Provide the [x, y] coordinate of the cell's center where the given text is located.  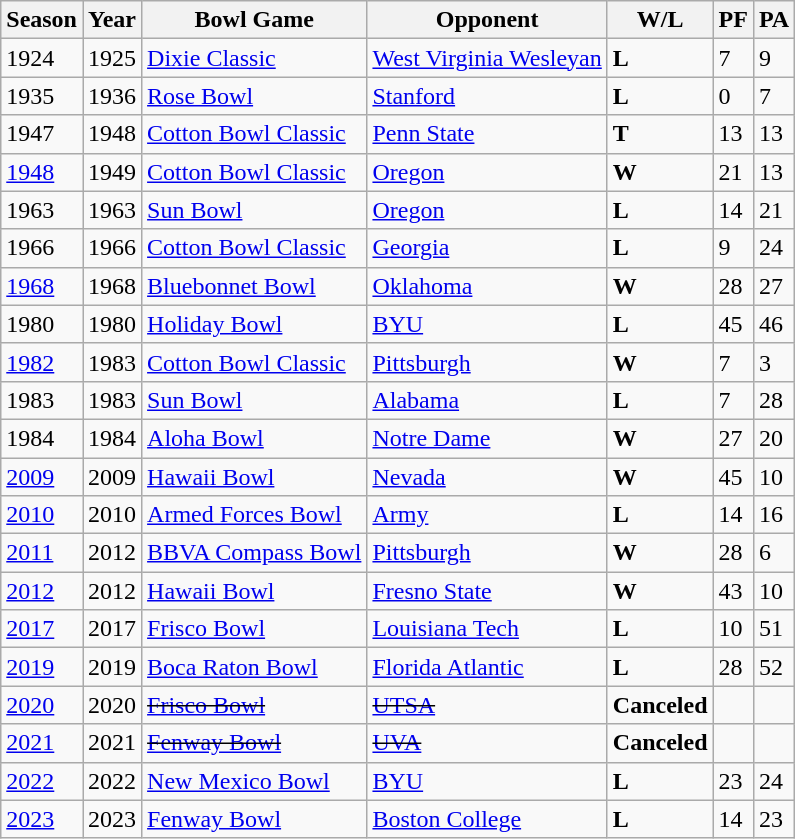
W/L [660, 20]
UVA [487, 743]
2011 [42, 553]
1935 [42, 96]
1947 [42, 134]
Bowl Game [254, 20]
Boston College [487, 819]
3 [774, 362]
Notre Dame [487, 438]
20 [774, 438]
BBVA Compass Bowl [254, 553]
0 [733, 96]
Nevada [487, 477]
Aloha Bowl [254, 438]
Georgia [487, 248]
Fresno State [487, 591]
51 [774, 629]
Louisiana Tech [487, 629]
Season [42, 20]
43 [733, 591]
PA [774, 20]
1949 [112, 172]
Bluebonnet Bowl [254, 286]
UTSA [487, 705]
Army [487, 515]
1924 [42, 58]
Rose Bowl [254, 96]
Year [112, 20]
Armed Forces Bowl [254, 515]
1936 [112, 96]
Dixie Classic [254, 58]
Boca Raton Bowl [254, 667]
Florida Atlantic [487, 667]
Penn State [487, 134]
PF [733, 20]
Stanford [487, 96]
16 [774, 515]
1925 [112, 58]
T [660, 134]
Opponent [487, 20]
6 [774, 553]
Holiday Bowl [254, 324]
Oklahoma [487, 286]
52 [774, 667]
West Virginia Wesleyan [487, 58]
New Mexico Bowl [254, 781]
46 [774, 324]
1982 [42, 362]
Alabama [487, 400]
